Return the (X, Y) coordinate for the center point of the cell that contains the specified text.  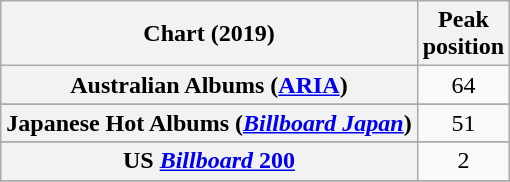
2 (463, 161)
Japanese Hot Albums (Billboard Japan) (209, 123)
Peakposition (463, 34)
64 (463, 85)
Chart (2019) (209, 34)
US Billboard 200 (209, 161)
51 (463, 123)
Australian Albums (ARIA) (209, 85)
